Return the (x, y) coordinate for the center point of the cell that contains the specified text.  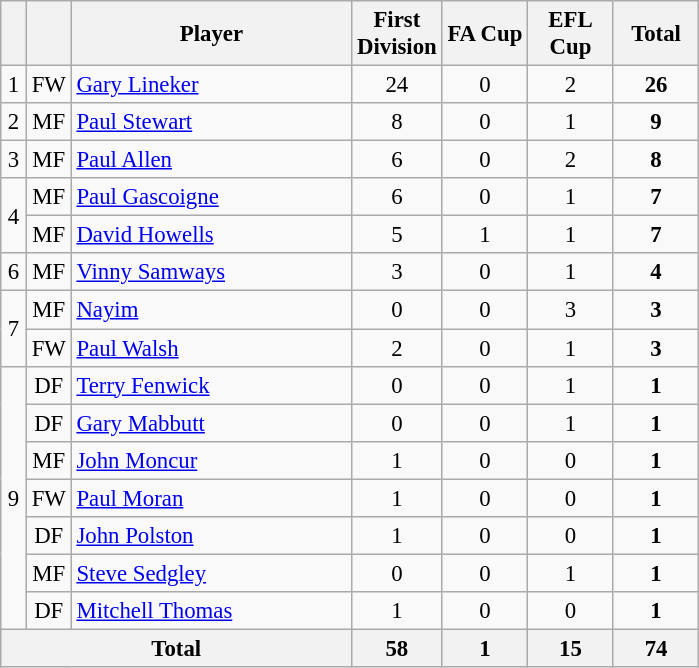
Paul Allen (212, 160)
Steve Sedgley (212, 573)
John Moncur (212, 460)
Nayim (212, 310)
15 (571, 648)
5 (397, 235)
24 (397, 85)
David Howells (212, 235)
Gary Mabbutt (212, 423)
FA Cup (485, 34)
Paul Stewart (212, 122)
Paul Walsh (212, 348)
Player (212, 34)
EFL Cup (571, 34)
Paul Gascoigne (212, 197)
Vinny Samways (212, 273)
First Division (397, 34)
26 (656, 85)
Paul Moran (212, 498)
Terry Fenwick (212, 385)
Gary Lineker (212, 85)
John Polston (212, 536)
Mitchell Thomas (212, 611)
74 (656, 648)
58 (397, 648)
